Extract the (x, y) coordinate from the center of the cell holding the provided text.  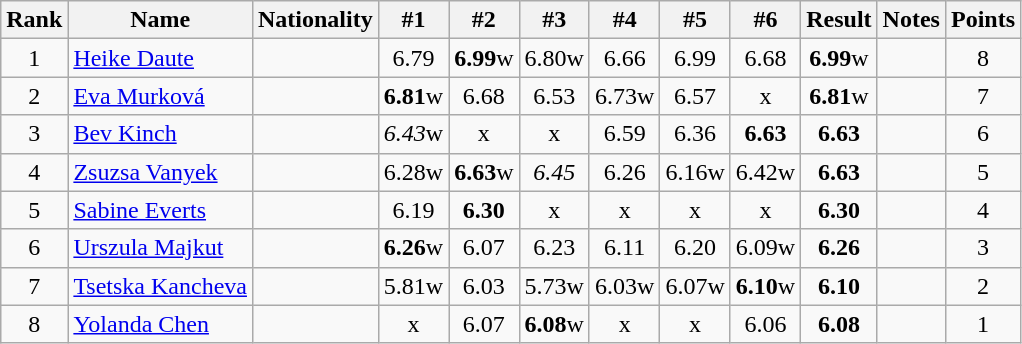
Result (839, 20)
#6 (765, 20)
6.57 (695, 96)
6.06 (765, 324)
#5 (695, 20)
6.09w (765, 248)
6.45 (554, 172)
6.73w (624, 96)
6.08w (554, 324)
6.07w (695, 286)
6.10 (839, 286)
6.80w (554, 58)
6.03 (484, 286)
6.20 (695, 248)
6.59 (624, 134)
6.16w (695, 172)
6.53 (554, 96)
6.79 (413, 58)
#3 (554, 20)
Name (160, 20)
Sabine Everts (160, 210)
Points (982, 20)
Heike Daute (160, 58)
Notes (911, 20)
6.42w (765, 172)
5.73w (554, 286)
6.23 (554, 248)
#1 (413, 20)
Rank (34, 20)
6.43w (413, 134)
Eva Murková (160, 96)
6.11 (624, 248)
Yolanda Chen (160, 324)
Nationality (315, 20)
5.81w (413, 286)
6.19 (413, 210)
#2 (484, 20)
6.36 (695, 134)
6.03w (624, 286)
Bev Kinch (160, 134)
6.66 (624, 58)
Urszula Majkut (160, 248)
Tsetska Kancheva (160, 286)
6.63w (484, 172)
#4 (624, 20)
6.10w (765, 286)
6.99 (695, 58)
6.28w (413, 172)
6.26w (413, 248)
6.08 (839, 324)
Zsuzsa Vanyek (160, 172)
